Scan for the cell matching the given text and deliver its [x, y] coordinate at center. 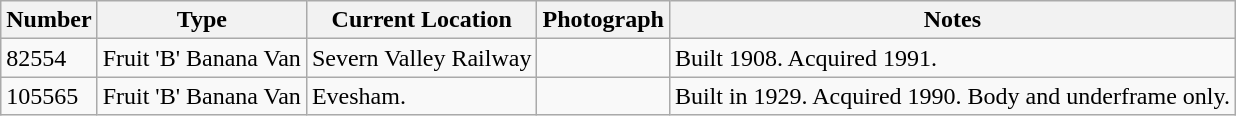
Built 1908. Acquired 1991. [952, 58]
Current Location [422, 20]
Number [49, 20]
82554 [49, 58]
Photograph [603, 20]
Evesham. [422, 96]
Severn Valley Railway [422, 58]
105565 [49, 96]
Built in 1929. Acquired 1990. Body and underframe only. [952, 96]
Notes [952, 20]
Type [202, 20]
